Identify which cell holds the provided text, then report its (x, y) central coordinate. 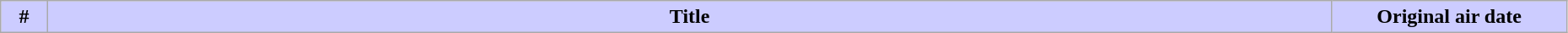
# (24, 17)
Original air date (1449, 17)
Title (689, 17)
